Scan for the cell matching the given text and deliver its (x, y) coordinate at center. 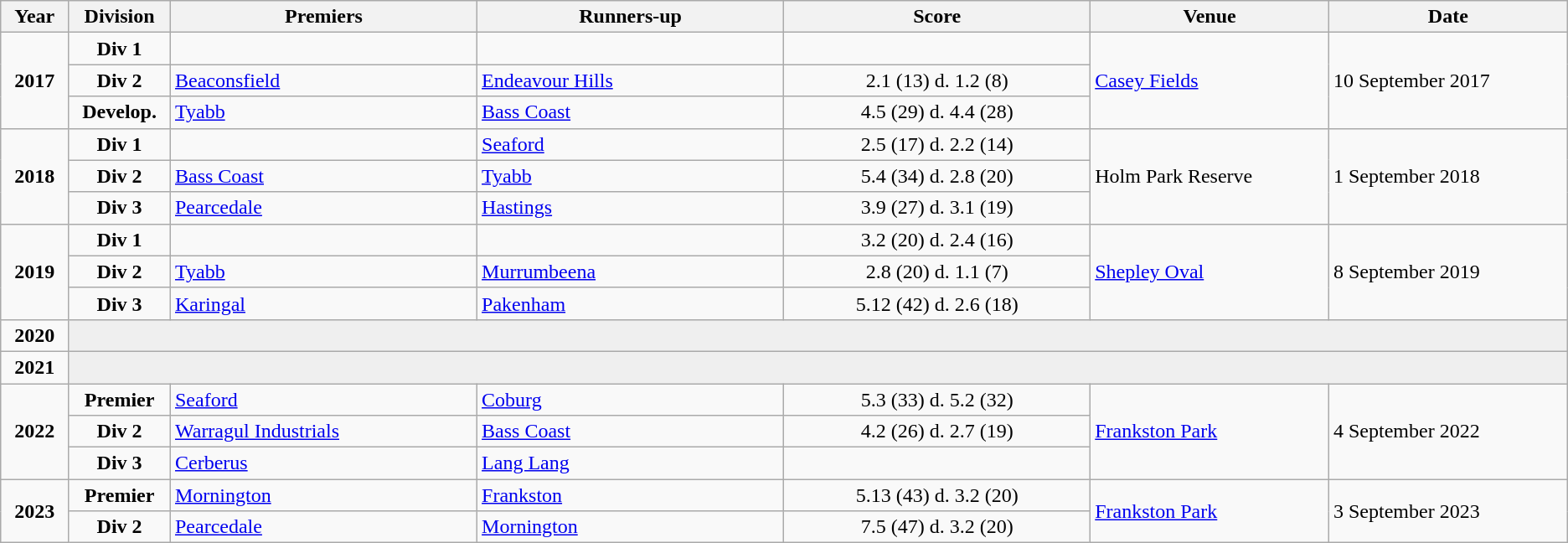
Holm Park Reserve (1210, 176)
2022 (35, 432)
5.3 (33) d. 5.2 (32) (937, 400)
2023 (35, 511)
Karingal (323, 303)
Pakenham (631, 303)
8 September 2019 (1447, 271)
Venue (1210, 17)
Cerberus (323, 463)
Warragul Industrials (323, 432)
Beaconsfield (323, 80)
2.8 (20) d. 1.1 (7) (937, 271)
Shepley Oval (1210, 271)
2018 (35, 176)
1 September 2018 (1447, 176)
3 September 2023 (1447, 511)
5.13 (43) d. 3.2 (20) (937, 495)
5.12 (42) d. 2.6 (18) (937, 303)
Murrumbeena (631, 271)
4 September 2022 (1447, 432)
Endeavour Hills (631, 80)
Runners-up (631, 17)
7.5 (47) d. 3.2 (20) (937, 527)
Score (937, 17)
Coburg (631, 400)
3.2 (20) d. 2.4 (16) (937, 240)
2020 (35, 335)
Hastings (631, 208)
Lang Lang (631, 463)
3.9 (27) d. 3.1 (19) (937, 208)
2.1 (13) d. 1.2 (8) (937, 80)
2.5 (17) d. 2.2 (14) (937, 144)
Date (1447, 17)
Division (120, 17)
Premiers (323, 17)
Year (35, 17)
5.4 (34) d. 2.8 (20) (937, 176)
4.5 (29) d. 4.4 (28) (937, 112)
4.2 (26) d. 2.7 (19) (937, 432)
Casey Fields (1210, 80)
2021 (35, 367)
2017 (35, 80)
Frankston (631, 495)
Develop. (120, 112)
10 September 2017 (1447, 80)
2019 (35, 271)
